Return (X, Y) of the center of cell containing provided text 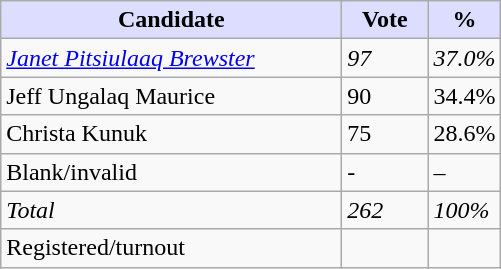
Janet Pitsiulaaq Brewster (172, 58)
– (464, 172)
75 (385, 134)
Registered/turnout (172, 248)
Christa Kunuk (172, 134)
34.4% (464, 96)
97 (385, 58)
262 (385, 210)
Vote (385, 20)
Total (172, 210)
Candidate (172, 20)
37.0% (464, 58)
28.6% (464, 134)
90 (385, 96)
100% (464, 210)
Blank/invalid (172, 172)
Jeff Ungalaq Maurice (172, 96)
% (464, 20)
- (385, 172)
